Return (X, Y) of the center of cell containing provided text 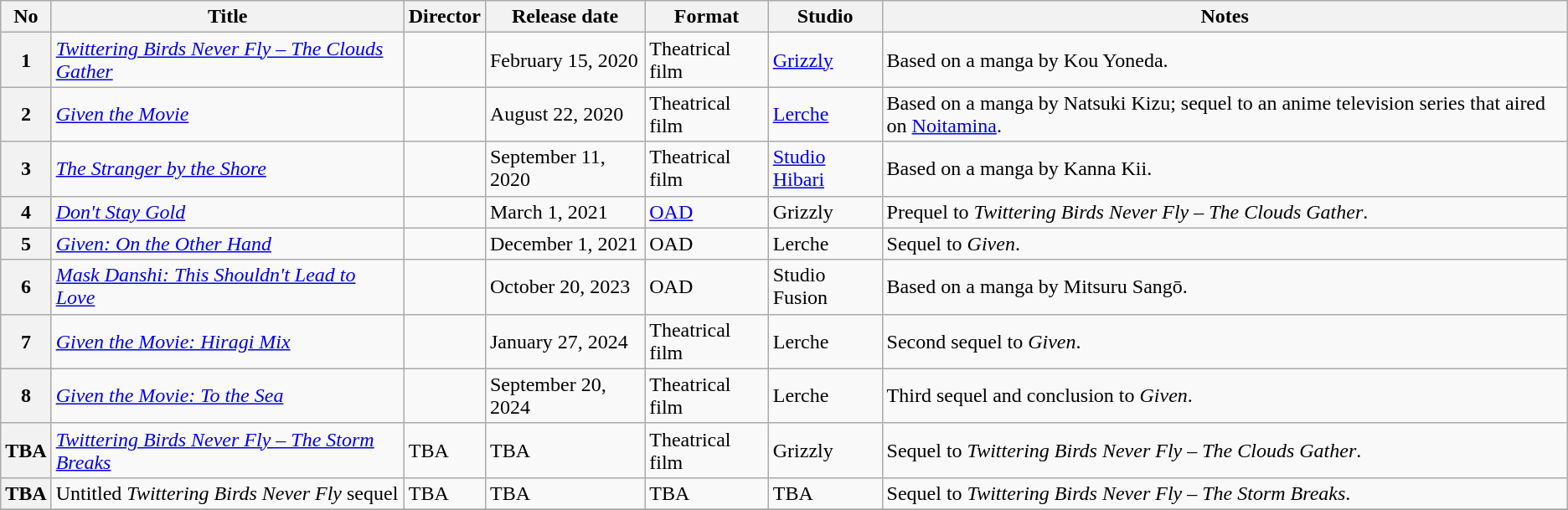
March 1, 2021 (565, 212)
September 20, 2024 (565, 395)
October 20, 2023 (565, 286)
December 1, 2021 (565, 244)
2 (26, 114)
8 (26, 395)
August 22, 2020 (565, 114)
Studio Hibari (825, 169)
6 (26, 286)
Twittering Birds Never Fly – The Storm Breaks (228, 451)
September 11, 2020 (565, 169)
Release date (565, 17)
Given the Movie (228, 114)
Based on a manga by Kanna Kii. (1225, 169)
Prequel to Twittering Birds Never Fly – The Clouds Gather. (1225, 212)
Don't Stay Gold (228, 212)
No (26, 17)
Based on a manga by Kou Yoneda. (1225, 60)
The Stranger by the Shore (228, 169)
3 (26, 169)
Second sequel to Given. (1225, 342)
February 15, 2020 (565, 60)
Studio (825, 17)
Third sequel and conclusion to Given. (1225, 395)
5 (26, 244)
Notes (1225, 17)
7 (26, 342)
Based on a manga by Natsuki Kizu; sequel to an anime television series that aired on Noitamina. (1225, 114)
Sequel to Twittering Birds Never Fly – The Storm Breaks. (1225, 493)
Given the Movie: To the Sea (228, 395)
Studio Fusion (825, 286)
Untitled Twittering Birds Never Fly sequel (228, 493)
Based on a manga by Mitsuru Sangō. (1225, 286)
Mask Danshi: This Shouldn't Lead to Love (228, 286)
Given the Movie: Hiragi Mix (228, 342)
Given: On the Other Hand (228, 244)
Twittering Birds Never Fly – The Clouds Gather (228, 60)
1 (26, 60)
Sequel to Twittering Birds Never Fly – The Clouds Gather. (1225, 451)
Format (707, 17)
Director (444, 17)
4 (26, 212)
Sequel to Given. (1225, 244)
Title (228, 17)
January 27, 2024 (565, 342)
